Extract the [X, Y] coordinate from the center of the cell holding the provided text.  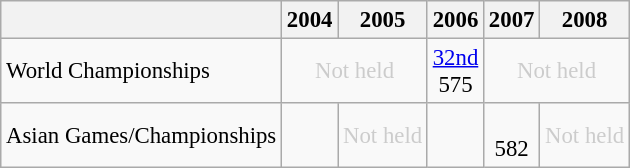
2008 [585, 20]
32nd575 [455, 72]
Asian Games/Championships [142, 136]
2006 [455, 20]
582 [512, 136]
2007 [512, 20]
World Championships [142, 72]
2004 [310, 20]
2005 [383, 20]
